Locate the cell with the specified text and output its (x, y) center coordinate. 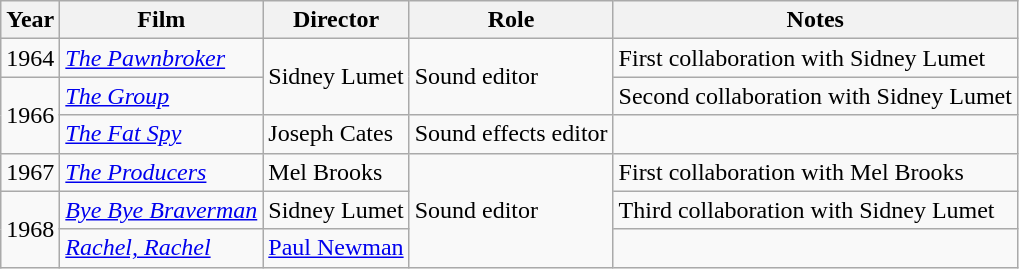
Second collaboration with Sidney Lumet (815, 96)
Notes (815, 20)
The Pawnbroker (162, 58)
Film (162, 20)
1967 (30, 172)
Paul Newman (336, 248)
Role (511, 20)
Joseph Cates (336, 134)
Bye Bye Braverman (162, 210)
Sound effects editor (511, 134)
The Fat Spy (162, 134)
First collaboration with Sidney Lumet (815, 58)
1966 (30, 115)
The Group (162, 96)
Year (30, 20)
1964 (30, 58)
1968 (30, 229)
Third collaboration with Sidney Lumet (815, 210)
First collaboration with Mel Brooks (815, 172)
Director (336, 20)
Mel Brooks (336, 172)
The Producers (162, 172)
Rachel, Rachel (162, 248)
